Return the [X, Y] coordinate for the center point of the cell that contains the specified text.  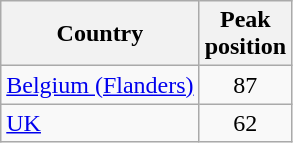
Belgium (Flanders) [100, 85]
Country [100, 34]
62 [245, 123]
87 [245, 85]
Peakposition [245, 34]
UK [100, 123]
